Return (x, y) of the center of cell containing provided text 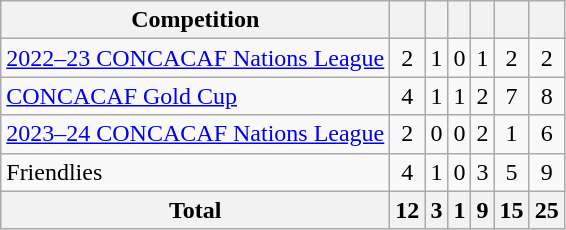
6 (546, 134)
5 (512, 172)
Competition (196, 20)
Friendlies (196, 172)
7 (512, 96)
25 (546, 210)
8 (546, 96)
Total (196, 210)
2023–24 CONCACAF Nations League (196, 134)
15 (512, 210)
12 (408, 210)
2022–23 CONCACAF Nations League (196, 58)
CONCACAF Gold Cup (196, 96)
